Extract the (X, Y) coordinate from the center of the cell holding the provided text.  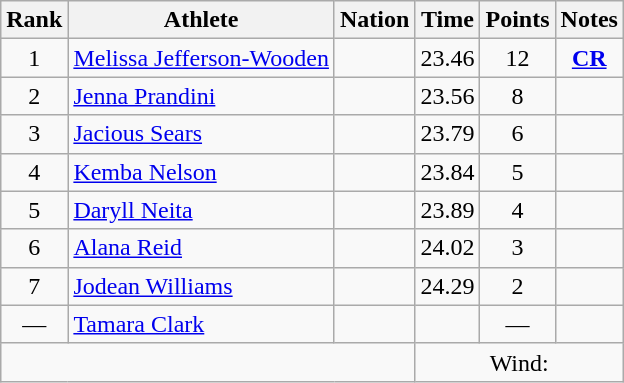
Tamara Clark (202, 324)
24.02 (448, 248)
23.84 (448, 172)
Rank (34, 20)
12 (518, 58)
23.46 (448, 58)
Jacious Sears (202, 134)
Time (448, 20)
23.79 (448, 134)
Notes (589, 20)
Athlete (202, 20)
Wind: (520, 362)
CR (589, 58)
Kemba Nelson (202, 172)
Jodean Williams (202, 286)
7 (34, 286)
Daryll Neita (202, 210)
1 (34, 58)
Melissa Jefferson-Wooden (202, 58)
Points (518, 20)
Jenna Prandini (202, 96)
24.29 (448, 286)
23.89 (448, 210)
8 (518, 96)
23.56 (448, 96)
Alana Reid (202, 248)
Nation (374, 20)
